Find where the given text appears and provide that cell's center as [x, y] coordinate. 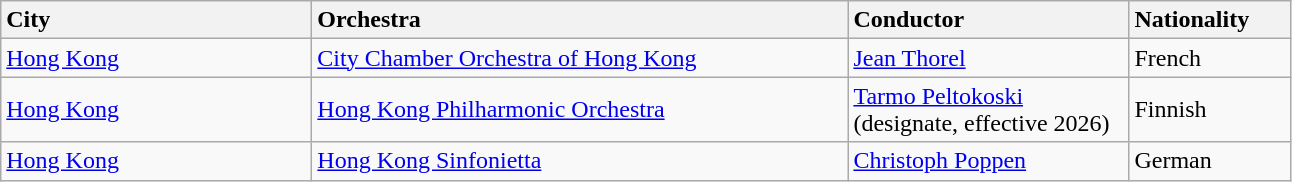
German [1210, 161]
Nationality [1210, 20]
Hong Kong Philharmonic Orchestra [580, 110]
Conductor [988, 20]
City [156, 20]
Hong Kong Sinfonietta [580, 161]
Finnish [1210, 110]
City Chamber Orchestra of Hong Kong [580, 58]
French [1210, 58]
Tarmo Peltokoski (designate, effective 2026) [988, 110]
Christoph Poppen [988, 161]
Orchestra [580, 20]
Jean Thorel [988, 58]
